Search for the cell housing the specified text and yield its [X, Y] center coordinate. 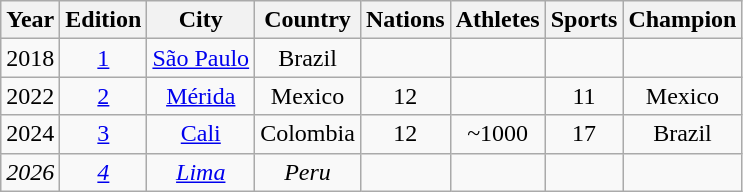
4 [104, 172]
Athletes [498, 20]
Nations [405, 20]
3 [104, 134]
Colombia [308, 134]
Country [308, 20]
2024 [30, 134]
Year [30, 20]
2022 [30, 96]
Edition [104, 20]
2018 [30, 58]
City [201, 20]
Champion [682, 20]
11 [584, 96]
Sports [584, 20]
Peru [308, 172]
~1000 [498, 134]
São Paulo [201, 58]
Mérida [201, 96]
2 [104, 96]
17 [584, 134]
Cali [201, 134]
2026 [30, 172]
Lima [201, 172]
1 [104, 58]
